Detect which cell encompasses the target text, then output its (x, y) center coordinate. 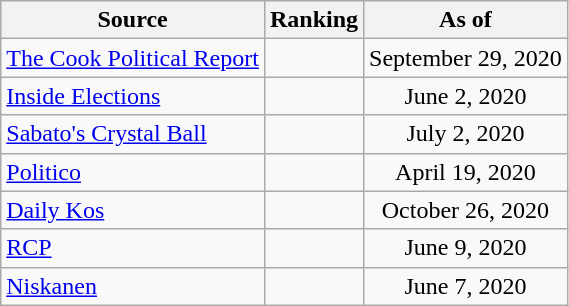
April 19, 2020 (466, 172)
Inside Elections (133, 96)
Sabato's Crystal Ball (133, 134)
Daily Kos (133, 210)
June 9, 2020 (466, 248)
RCP (133, 248)
Source (133, 20)
September 29, 2020 (466, 58)
October 26, 2020 (466, 210)
June 2, 2020 (466, 96)
June 7, 2020 (466, 286)
As of (466, 20)
July 2, 2020 (466, 134)
Niskanen (133, 286)
Ranking (314, 20)
Politico (133, 172)
The Cook Political Report (133, 58)
